Locate the cell with the specified text and output its (x, y) center coordinate. 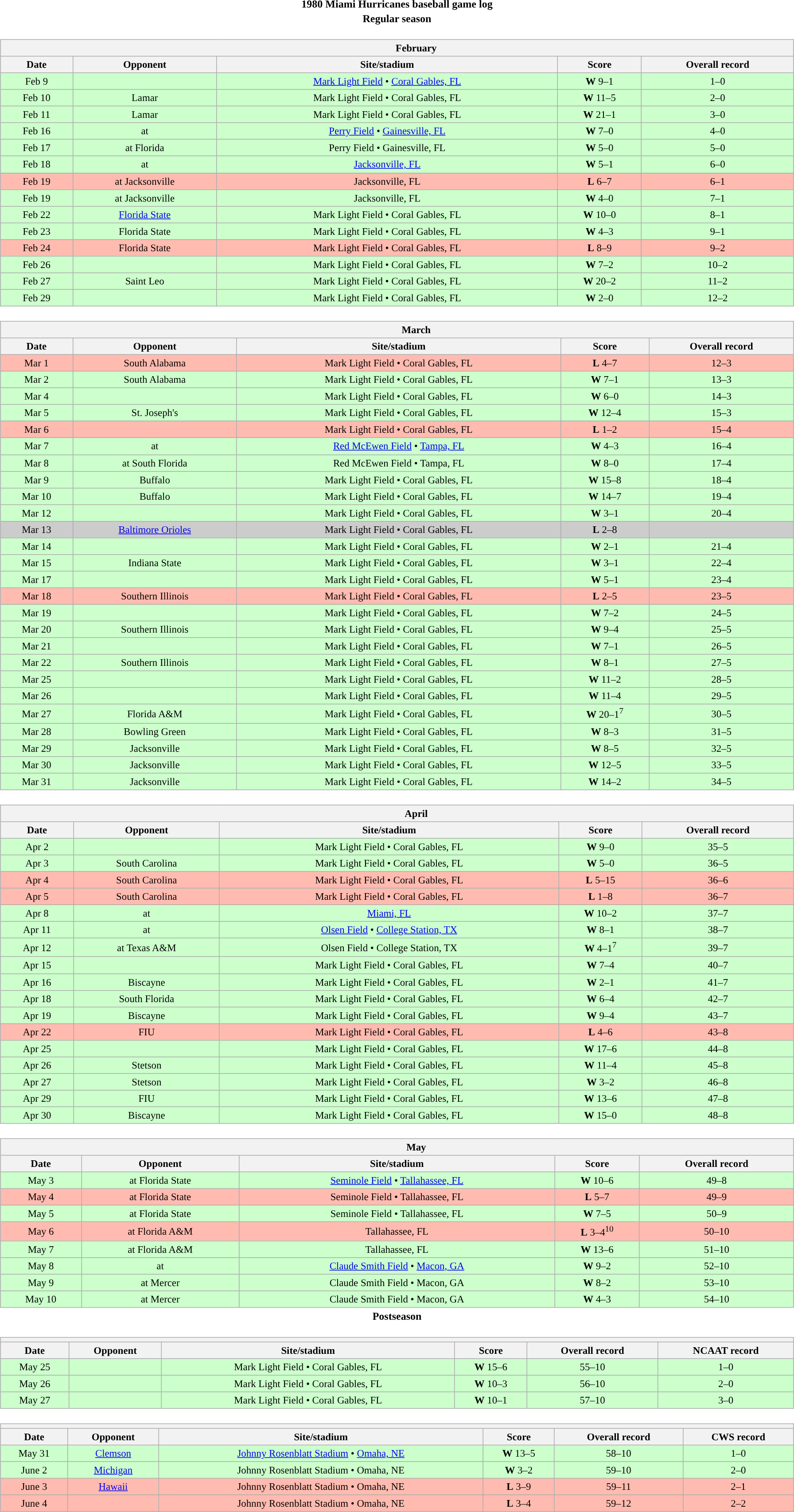
40–7 (718, 965)
51–10 (716, 1249)
54–10 (716, 1299)
22–4 (721, 563)
L 3–4 (519, 1504)
NCAAT record (726, 1350)
Florida A&M (155, 714)
Apr 15 (37, 965)
Apr 26 (37, 1065)
Mar 18 (36, 596)
L 5–7 (597, 1197)
13–3 (721, 380)
Mar 7 (36, 446)
Apr 3 (37, 863)
16–4 (721, 446)
32–5 (721, 748)
42–7 (718, 999)
Feb 10 (37, 98)
57–10 (592, 1400)
4–0 (718, 131)
38–7 (718, 930)
May 3 (41, 1181)
W 12–4 (605, 413)
23–5 (721, 596)
W 8–3 (605, 731)
Michigan (113, 1470)
34–5 (721, 781)
March (397, 330)
Feb 17 (37, 148)
11–2 (718, 281)
W 10–0 (600, 214)
12–3 (721, 363)
59–11 (619, 1487)
Mar 19 (36, 613)
Baltimore Orioles (155, 529)
59–12 (619, 1504)
L 3–9 (519, 1487)
Feb 11 (37, 115)
Mar 2 (36, 380)
31–5 (721, 731)
W 9–2 (597, 1266)
Bowling Green (155, 731)
35–5 (718, 847)
Mar 22 (36, 663)
June 4 (35, 1504)
W 8–0 (605, 463)
May (397, 1147)
Feb 24 (37, 248)
at Texas A&M (146, 948)
Apr 4 (37, 880)
at Florida (144, 148)
L 8–9 (600, 248)
15–4 (721, 430)
W 15–0 (600, 1115)
58–10 (619, 1454)
L 5–15 (600, 880)
Mar 15 (36, 563)
May 10 (41, 1299)
46–8 (718, 1082)
June 2 (35, 1470)
10–2 (718, 264)
May 5 (41, 1214)
W 2–0 (600, 298)
Mar 30 (36, 765)
50–9 (716, 1214)
Mar 21 (36, 646)
Mar 9 (36, 480)
2–1 (738, 1487)
15–3 (721, 413)
Mar 10 (36, 496)
L 4–7 (605, 363)
Apr 22 (37, 1032)
W 4–0 (600, 198)
L 1–2 (605, 430)
L 1–8 (600, 897)
53–10 (716, 1283)
W 8–5 (605, 748)
June 3 (35, 1487)
W 13–5 (519, 1454)
W 8–2 (597, 1283)
Saint Leo (144, 281)
9–1 (718, 231)
W 20–2 (600, 281)
Clemson (113, 1454)
Apr 27 (37, 1082)
W 21–1 (600, 115)
W 7–5 (597, 1214)
L 6–7 (600, 181)
May 31 (35, 1454)
50–10 (716, 1231)
Apr 8 (37, 913)
6–1 (718, 181)
W 6–4 (600, 999)
12–2 (718, 298)
24–5 (721, 613)
W 15–6 (491, 1367)
South Florida (146, 999)
Apr 30 (37, 1115)
47–8 (718, 1099)
14–3 (721, 396)
Mar 13 (36, 529)
Apr 16 (37, 982)
Mar 14 (36, 546)
7–1 (718, 198)
L 4–6 (600, 1032)
W 14–7 (605, 496)
W 9–1 (600, 81)
May 26 (35, 1384)
W 10–3 (491, 1384)
April (397, 813)
Mar 25 (36, 680)
Feb 22 (37, 214)
Apr 25 (37, 1049)
Indiana State (155, 563)
Apr 19 (37, 1015)
Feb 18 (37, 164)
CWS record (738, 1437)
41–7 (718, 982)
20–4 (721, 513)
W 10–2 (600, 913)
36–5 (718, 863)
May 8 (41, 1266)
Feb 16 (37, 131)
W 6–0 (605, 396)
26–5 (721, 646)
Mar 31 (36, 781)
W 12–5 (605, 765)
55–10 (592, 1367)
43–8 (718, 1032)
Feb 26 (37, 264)
May 9 (41, 1283)
February (397, 48)
44–8 (718, 1049)
Mar 26 (36, 696)
Mar 8 (36, 463)
Mar 12 (36, 513)
W 10–6 (597, 1181)
Feb 29 (37, 298)
Mar 4 (36, 396)
Mar 1 (36, 363)
52–10 (716, 1266)
49–9 (716, 1197)
21–4 (721, 546)
2–2 (738, 1504)
Hawaii (113, 1487)
May 25 (35, 1367)
Apr 5 (37, 897)
Apr 18 (37, 999)
L 2–8 (605, 529)
Mar 17 (36, 579)
18–4 (721, 480)
Mar 6 (36, 430)
45–8 (718, 1065)
Miami, FL (389, 913)
W 14–2 (605, 781)
May 4 (41, 1197)
Feb 23 (37, 231)
36–6 (718, 880)
at South Florida (155, 463)
Feb 9 (37, 81)
30–5 (721, 714)
W 7–4 (600, 965)
25–5 (721, 630)
May 27 (35, 1400)
5–0 (718, 148)
May 6 (41, 1231)
Apr 29 (37, 1099)
Mar 5 (36, 413)
37–7 (718, 913)
49–8 (716, 1181)
Feb 27 (37, 281)
17–4 (721, 463)
33–5 (721, 765)
19–4 (721, 496)
9–2 (718, 248)
W 15–8 (605, 480)
56–10 (592, 1384)
43–7 (718, 1015)
Apr 11 (37, 930)
48–8 (718, 1115)
W 9–0 (600, 847)
W 17–6 (600, 1049)
Mar 20 (36, 630)
W 11–5 (600, 98)
39–7 (718, 948)
St. Joseph's (155, 413)
6–0 (718, 164)
L 3–410 (597, 1231)
23–4 (721, 579)
8–1 (718, 214)
Mar 27 (36, 714)
L 2–5 (605, 596)
W 11–2 (605, 680)
36–7 (718, 897)
59–10 (619, 1470)
29–5 (721, 696)
W 20–17 (605, 714)
W 7–0 (600, 131)
W 4–17 (600, 948)
27–5 (721, 663)
Mar 28 (36, 731)
W 10–1 (491, 1400)
28–5 (721, 680)
May 7 (41, 1249)
Mar 29 (36, 748)
Apr 12 (37, 948)
Apr 2 (37, 847)
